Detect which cell encompasses the target text, then output its [X, Y] center coordinate. 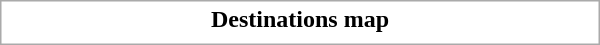
Destinations map [300, 19]
